Output the [X, Y] coordinate of the center of the cell containing the given text.  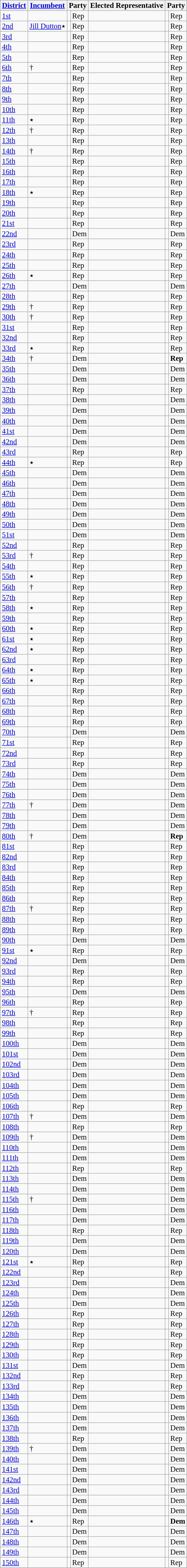
142nd [14, 1480]
116th [14, 1210]
54th [14, 566]
105th [14, 1095]
128th [14, 1334]
113th [14, 1179]
74th [14, 774]
143rd [14, 1490]
98th [14, 1023]
24th [14, 255]
35th [14, 369]
17th [14, 182]
45th [14, 473]
Incumbent [47, 6]
149th [14, 1552]
51st [14, 535]
63rd [14, 659]
32nd [14, 338]
88th [14, 919]
117th [14, 1220]
36th [14, 379]
33rd [14, 348]
42nd [14, 442]
53rd [14, 556]
70th [14, 732]
148th [14, 1542]
138th [14, 1438]
109th [14, 1137]
60th [14, 629]
95th [14, 992]
139th [14, 1448]
22nd [14, 234]
83rd [14, 867]
64th [14, 670]
123rd [14, 1282]
48th [14, 504]
127th [14, 1324]
86th [14, 898]
55th [14, 577]
79th [14, 826]
71st [14, 743]
57th [14, 597]
65th [14, 680]
25th [14, 265]
90th [14, 940]
18th [14, 193]
Elected Representative [127, 6]
1st [14, 16]
125th [14, 1303]
46th [14, 483]
21st [14, 223]
110th [14, 1147]
112th [14, 1168]
78th [14, 815]
94th [14, 981]
30th [14, 317]
75th [14, 784]
56th [14, 587]
84th [14, 878]
23rd [14, 244]
44th [14, 462]
47th [14, 494]
115th [14, 1199]
120th [14, 1251]
19th [14, 203]
129th [14, 1345]
141st [14, 1469]
59th [14, 618]
41st [14, 431]
145th [14, 1511]
29th [14, 307]
146th [14, 1521]
15th [14, 161]
133rd [14, 1386]
43rd [14, 452]
136th [14, 1418]
16th [14, 172]
77th [14, 805]
102nd [14, 1065]
5th [14, 58]
49th [14, 514]
68th [14, 711]
91st [14, 950]
4th [14, 47]
38th [14, 400]
103rd [14, 1075]
121st [14, 1262]
26th [14, 275]
82nd [14, 857]
111th [14, 1158]
150th [14, 1563]
8th [14, 89]
76th [14, 795]
13th [14, 141]
10th [14, 109]
147th [14, 1532]
144th [14, 1500]
37th [14, 390]
99th [14, 1033]
92nd [14, 961]
3rd [14, 37]
135th [14, 1407]
52nd [14, 545]
130th [14, 1355]
58th [14, 608]
Jill Dutton٭ [47, 26]
119th [14, 1241]
100th [14, 1044]
62nd [14, 649]
28th [14, 296]
72nd [14, 753]
67th [14, 701]
126th [14, 1314]
6th [14, 68]
122nd [14, 1272]
9th [14, 99]
101st [14, 1054]
73rd [14, 763]
14th [14, 151]
114th [14, 1189]
12th [14, 130]
118th [14, 1231]
20th [14, 213]
107th [14, 1116]
2nd [14, 26]
61st [14, 639]
89th [14, 930]
80th [14, 836]
69th [14, 722]
39th [14, 410]
81st [14, 846]
34th [14, 358]
140th [14, 1459]
85th [14, 888]
27th [14, 286]
104th [14, 1085]
40th [14, 421]
97th [14, 1013]
134th [14, 1396]
96th [14, 1002]
66th [14, 691]
108th [14, 1127]
137th [14, 1428]
District [14, 6]
87th [14, 909]
131st [14, 1366]
132nd [14, 1376]
50th [14, 525]
106th [14, 1106]
31st [14, 327]
124th [14, 1293]
7th [14, 78]
93rd [14, 971]
11th [14, 120]
